Determine the (x, y) coordinate at the center of the cell enclosing the given text.  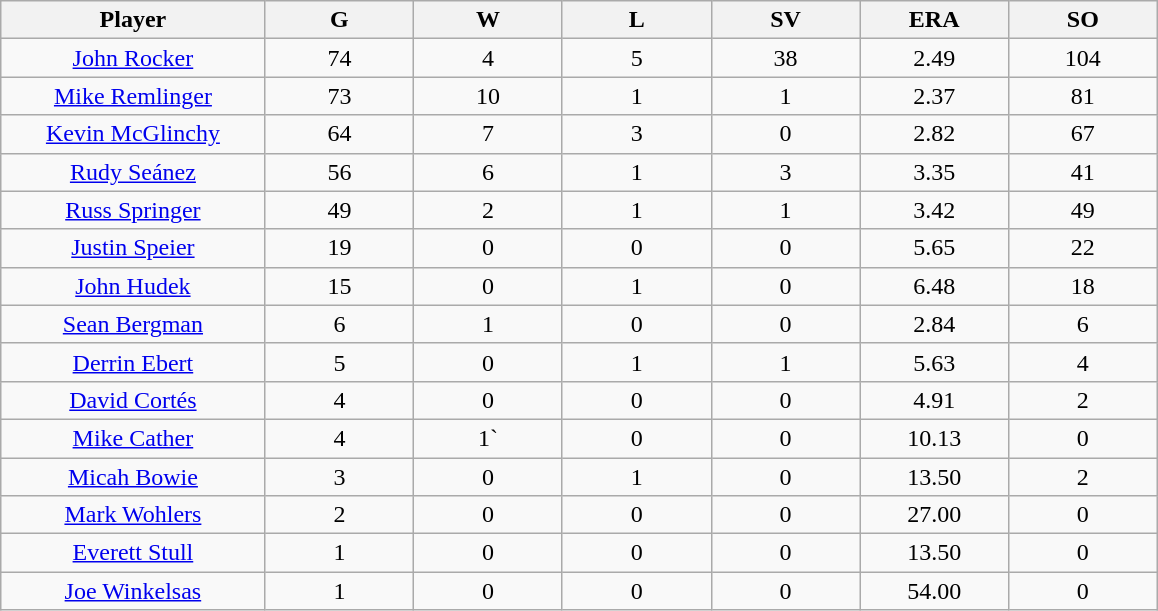
7 (488, 134)
3.35 (934, 172)
Micah Bowie (133, 477)
John Rocker (133, 58)
SO (1084, 20)
Russ Springer (133, 210)
Rudy Seánez (133, 172)
64 (340, 134)
15 (340, 286)
73 (340, 96)
104 (1084, 58)
19 (340, 248)
Justin Speier (133, 248)
41 (1084, 172)
SV (786, 20)
2.84 (934, 324)
10.13 (934, 438)
Derrin Ebert (133, 362)
Mark Wohlers (133, 515)
L (636, 20)
John Hudek (133, 286)
ERA (934, 20)
22 (1084, 248)
Kevin McGlinchy (133, 134)
5.63 (934, 362)
27.00 (934, 515)
2.49 (934, 58)
David Cortés (133, 400)
10 (488, 96)
Mike Cather (133, 438)
2.82 (934, 134)
6.48 (934, 286)
74 (340, 58)
81 (1084, 96)
Everett Stull (133, 553)
Mike Remlinger (133, 96)
2.37 (934, 96)
4.91 (934, 400)
Player (133, 20)
Joe Winkelsas (133, 591)
18 (1084, 286)
1` (488, 438)
54.00 (934, 591)
G (340, 20)
Sean Bergman (133, 324)
3.42 (934, 210)
67 (1084, 134)
W (488, 20)
5.65 (934, 248)
56 (340, 172)
38 (786, 58)
